Return the [X, Y] coordinate for the center point of the cell that contains the specified text.  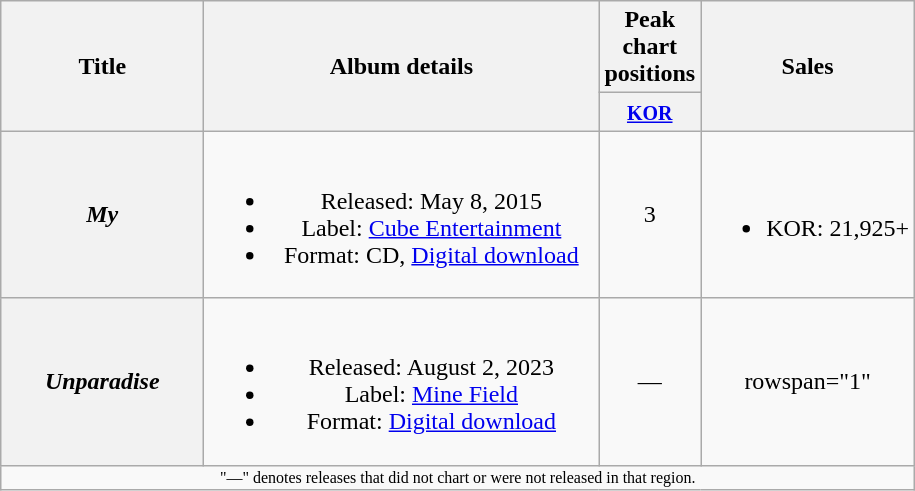
Sales [808, 66]
Released: May 8, 2015Label: Cube EntertainmentFormat: CD, Digital download [402, 214]
Title [102, 66]
KOR: 21,925+ [808, 214]
— [650, 382]
rowspan="1" [808, 382]
My [102, 214]
3 [650, 214]
"—" denotes releases that did not chart or were not released in that region. [458, 477]
Peak chart positions [650, 47]
Released: August 2, 2023Label: Mine FieldFormat: Digital download [402, 382]
Album details [402, 66]
KOR [650, 112]
Unparadise [102, 382]
